Output the [x, y] coordinate of the center of the cell containing the given text.  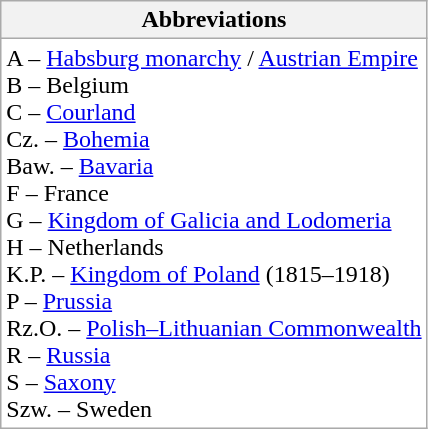
Abbreviations [214, 20]
